Search for the cell housing the specified text and yield its (x, y) center coordinate. 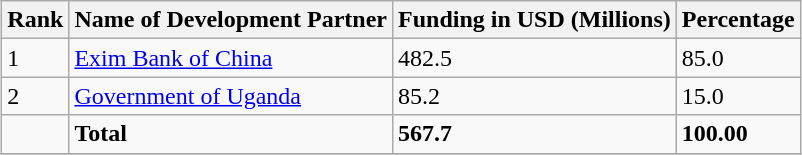
1 (36, 58)
Total (231, 134)
Exim Bank of China (231, 58)
482.5 (535, 58)
100.00 (738, 134)
15.0 (738, 96)
Government of Uganda (231, 96)
85.2 (535, 96)
Percentage (738, 20)
Rank (36, 20)
85.0 (738, 58)
567.7 (535, 134)
2 (36, 96)
Name of Development Partner (231, 20)
Funding in USD (Millions) (535, 20)
